Return (x, y) of the center of cell containing provided text 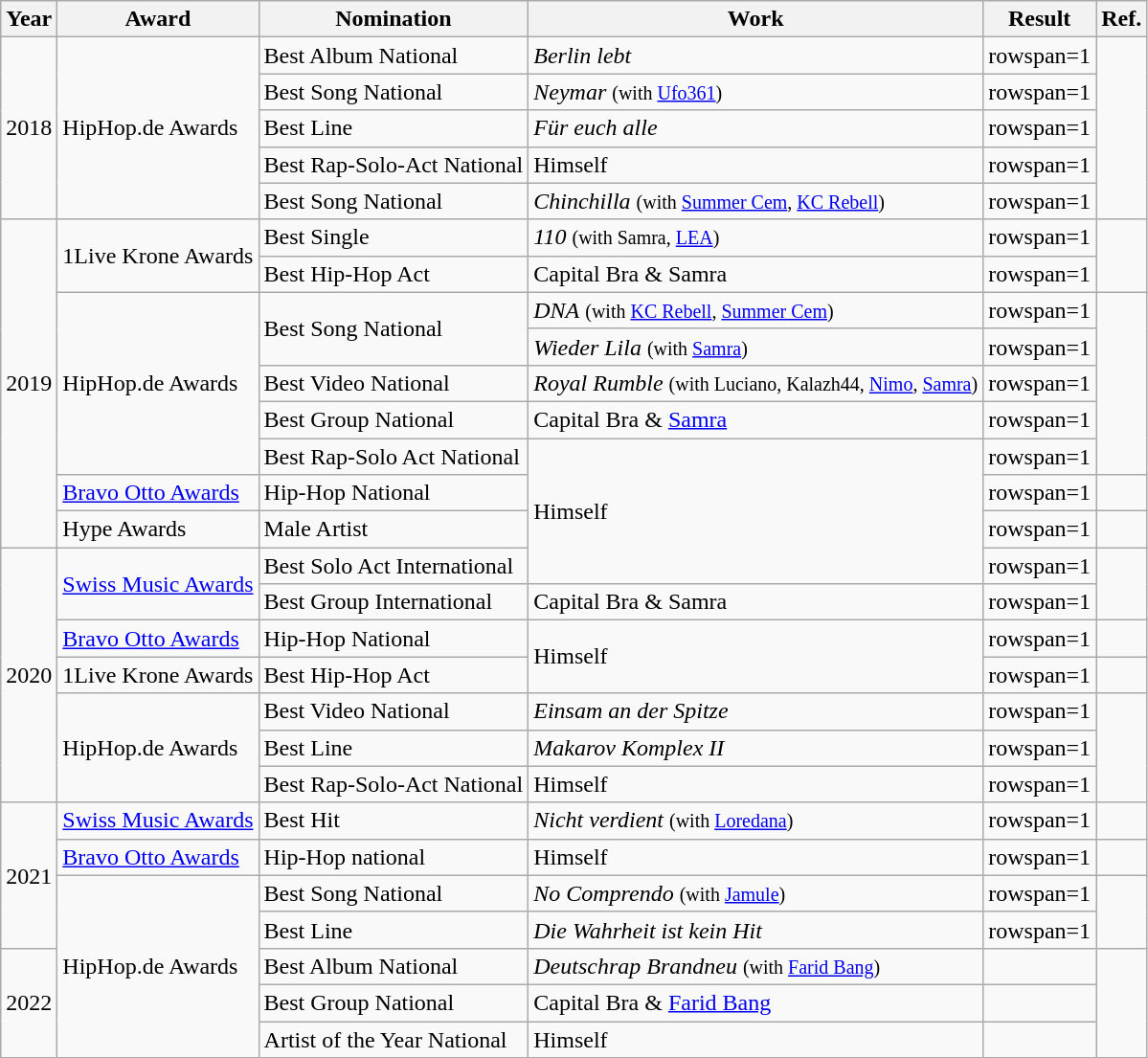
Year (29, 19)
Wieder Lila (with Samra) (756, 347)
2020 (29, 675)
DNA (with KC Rebell, Summer Cem) (756, 310)
Royal Rumble (with Luciano, Kalazh44, Nimo, Samra) (756, 383)
Artist of the Year National (394, 1039)
Einsam an der Spitze (756, 711)
2022 (29, 1002)
Hip-Hop national (394, 857)
2019 (29, 383)
Best Rap-Solo Act National (394, 457)
Deutschrap Brandneu (with Farid Bang) (756, 966)
Ref. (1122, 19)
Best Single (394, 237)
Male Artist (394, 529)
Best Group International (394, 602)
Nomination (394, 19)
Neymar (with Ufo361) (756, 92)
Chinchilla (with Summer Cem, KC Rebell) (756, 201)
Work (756, 19)
2021 (29, 875)
Best Hit (394, 821)
Berlin lebt (756, 56)
Best Solo Act International (394, 566)
Award (158, 19)
Hype Awards (158, 529)
No Comprendo (with Jamule) (756, 893)
Nicht verdient (with Loredana) (756, 821)
2018 (29, 128)
110 (with Samra, LEA) (756, 237)
Die Wahrheit ist kein Hit (756, 930)
Makarov Komplex II (756, 748)
Für euch alle (756, 128)
Result (1040, 19)
Capital Bra & Farid Bang (756, 1002)
